Locate the cell with the specified text and output its (X, Y) center coordinate. 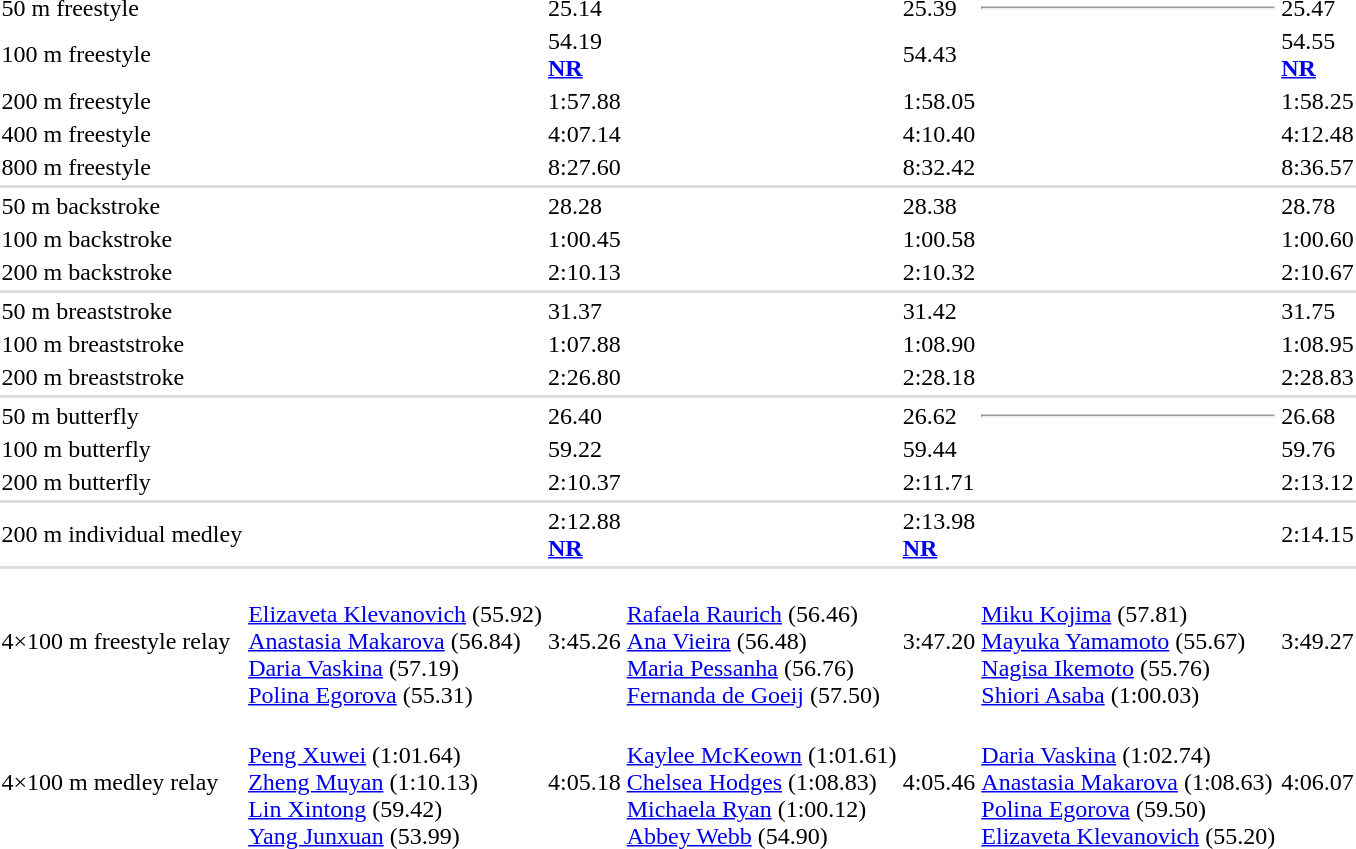
1:00.60 (1318, 239)
2:28.83 (1318, 377)
8:36.57 (1318, 167)
31.75 (1318, 311)
54.19NR (585, 54)
200 m individual medley (122, 534)
1:00.45 (585, 239)
31.42 (939, 311)
200 m backstroke (122, 272)
100 m freestyle (122, 54)
Miku Kojima (57.81)Mayuka Yamamoto (55.67)Nagisa Ikemoto (55.76)Shiori Asaba (1:00.03) (1128, 641)
200 m butterfly (122, 482)
31.37 (585, 311)
1:07.88 (585, 344)
26.62 (939, 416)
100 m backstroke (122, 239)
3:45.26 (585, 641)
59.76 (1318, 449)
1:08.95 (1318, 344)
8:32.42 (939, 167)
4:12.48 (1318, 134)
4:07.14 (585, 134)
28.28 (585, 206)
28.78 (1318, 206)
50 m butterfly (122, 416)
2:10.13 (585, 272)
1:08.90 (939, 344)
59.44 (939, 449)
8:27.60 (585, 167)
54.43 (939, 54)
2:13.98NR (939, 534)
50 m breaststroke (122, 311)
54.55NR (1318, 54)
2:28.18 (939, 377)
2:10.32 (939, 272)
2:13.12 (1318, 482)
2:10.67 (1318, 272)
1:58.05 (939, 101)
200 m breaststroke (122, 377)
4:10.40 (939, 134)
Rafaela Raurich (56.46)Ana Vieira (56.48)Maria Pessanha (56.76)Fernanda de Goeij (57.50) (762, 641)
400 m freestyle (122, 134)
Elizaveta Klevanovich (55.92)Anastasia Makarova (56.84)Daria Vaskina (57.19)Polina Egorova (55.31) (396, 641)
2:14.15 (1318, 534)
2:12.88NR (585, 534)
1:58.25 (1318, 101)
4×100 m freestyle relay (122, 641)
100 m butterfly (122, 449)
3:47.20 (939, 641)
100 m breaststroke (122, 344)
28.38 (939, 206)
3:49.27 (1318, 641)
1:57.88 (585, 101)
2:11.71 (939, 482)
800 m freestyle (122, 167)
59.22 (585, 449)
1:00.58 (939, 239)
200 m freestyle (122, 101)
26.40 (585, 416)
26.68 (1318, 416)
2:26.80 (585, 377)
2:10.37 (585, 482)
50 m backstroke (122, 206)
